Return the (X, Y) coordinate for the center point of the cell that contains the specified text.  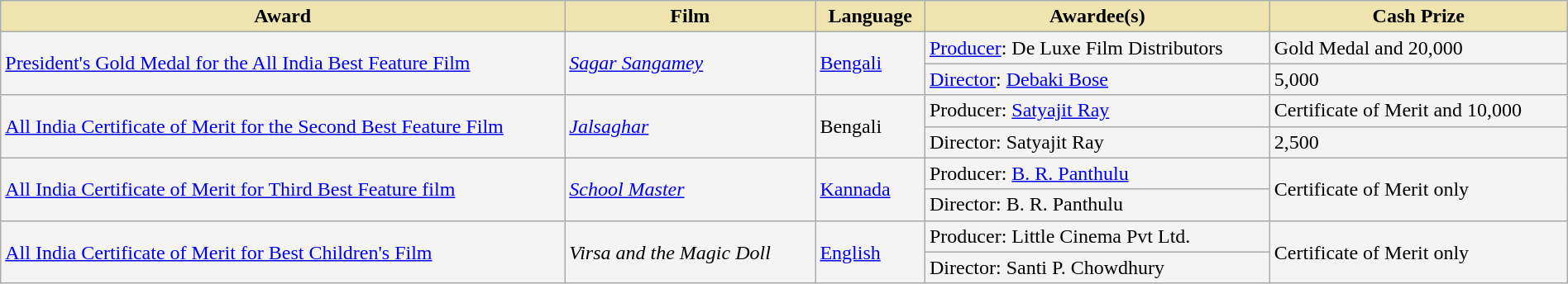
Kannada (870, 189)
All India Certificate of Merit for Best Children's Film (283, 252)
Award (283, 17)
Sagar Sangamey (690, 64)
Gold Medal and 20,000 (1418, 48)
Director: Debaki Bose (1097, 79)
All India Certificate of Merit for the Second Best Feature Film (283, 126)
Producer: De Luxe Film Distributors (1097, 48)
Director: B. R. Panthulu (1097, 205)
Language (870, 17)
Certificate of Merit and 10,000 (1418, 111)
Virsa and the Magic Doll (690, 252)
Producer: Satyajit Ray (1097, 111)
Director: Satyajit Ray (1097, 142)
Producer: B. R. Panthulu (1097, 173)
School Master (690, 189)
Producer: Little Cinema Pvt Ltd. (1097, 236)
Jalsaghar (690, 126)
Cash Prize (1418, 17)
Film (690, 17)
All India Certificate of Merit for Third Best Feature film (283, 189)
2,500 (1418, 142)
President's Gold Medal for the All India Best Feature Film (283, 64)
Director: Santi P. Chowdhury (1097, 267)
Awardee(s) (1097, 17)
English (870, 252)
5,000 (1418, 79)
